Provide the (x, y) coordinate of the cell's center where the given text is located.  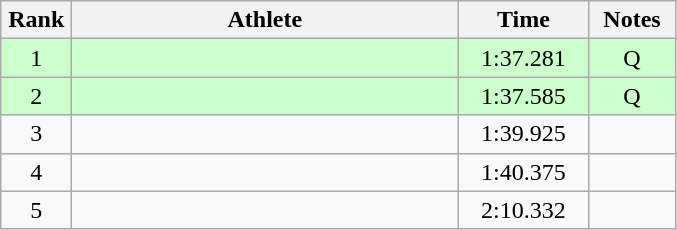
Time (524, 20)
1:37.281 (524, 58)
2:10.332 (524, 210)
Notes (632, 20)
4 (36, 172)
1:37.585 (524, 96)
1 (36, 58)
Athlete (265, 20)
3 (36, 134)
1:39.925 (524, 134)
Rank (36, 20)
1:40.375 (524, 172)
2 (36, 96)
5 (36, 210)
